Pinpoint the cell where the given text exists, returning its [x, y] midpoint coordinate. 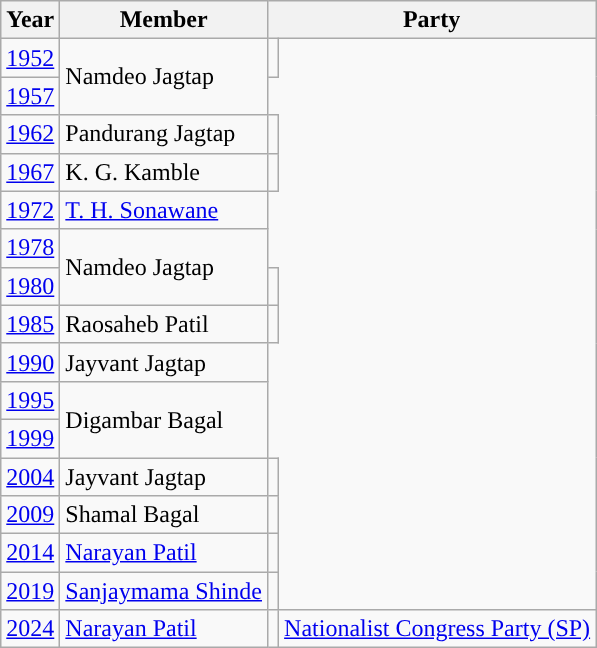
1978 [30, 248]
Year [30, 20]
2019 [30, 591]
Nationalist Congress Party (SP) [438, 629]
2024 [30, 629]
Party [432, 20]
1957 [30, 96]
1990 [30, 362]
1980 [30, 286]
2014 [30, 553]
1967 [30, 172]
1985 [30, 324]
1952 [30, 58]
1999 [30, 438]
2004 [30, 477]
Digambar Bagal [164, 419]
1972 [30, 210]
2009 [30, 515]
Sanjaymama Shinde [164, 591]
Raosaheb Patil [164, 324]
Shamal Bagal [164, 515]
K. G. Kamble [164, 172]
1995 [30, 400]
T. H. Sonawane [164, 210]
Pandurang Jagtap [164, 134]
Member [164, 20]
1962 [30, 134]
